Extract the [x, y] coordinate from the center of the cell holding the provided text.  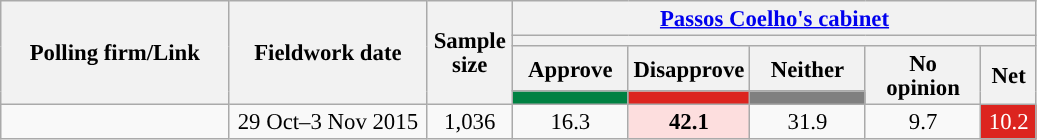
No opinion [923, 76]
Fieldwork date [328, 53]
Sample size [470, 53]
16.3 [571, 122]
Neither [808, 68]
10.2 [1009, 122]
Polling firm/Link [115, 53]
Passos Coelho's cabinet [775, 18]
1,036 [470, 122]
31.9 [808, 122]
9.7 [923, 122]
29 Oct–3 Nov 2015 [328, 122]
Disapprove [689, 68]
Approve [571, 68]
Net [1009, 76]
42.1 [689, 122]
